For the text-containing cell, return its midpoint in (X, Y) coordinate format. 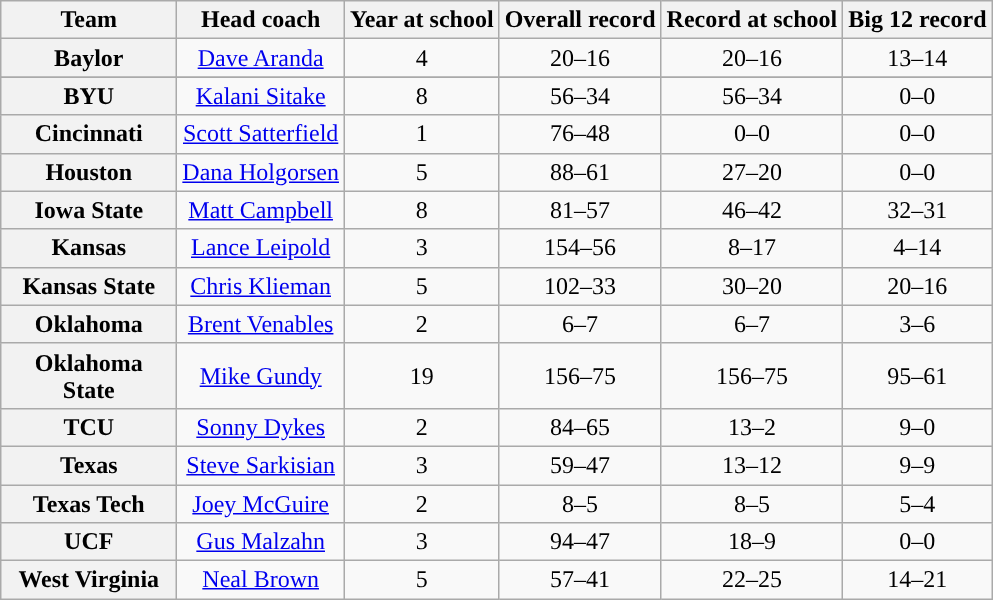
Big 12 record (918, 20)
Oklahoma (89, 324)
95–61 (918, 376)
84–65 (580, 427)
Steve Sarkisian (261, 465)
13–14 (918, 58)
Overall record (580, 20)
Sonny Dykes (261, 427)
14–21 (918, 580)
81–57 (580, 210)
Kansas State (89, 286)
Year at school (422, 20)
Kansas (89, 248)
46–42 (752, 210)
27–20 (752, 172)
19 (422, 376)
30–20 (752, 286)
Houston (89, 172)
BYU (89, 96)
Chris Klieman (261, 286)
4 (422, 58)
5–4 (918, 503)
8–17 (752, 248)
94–47 (580, 542)
UCF (89, 542)
Brent Venables (261, 324)
Oklahoma State (89, 376)
18–9 (752, 542)
22–25 (752, 580)
57–41 (580, 580)
Baylor (89, 58)
154–56 (580, 248)
3–6 (918, 324)
Dave Aranda (261, 58)
4–14 (918, 248)
59–47 (580, 465)
Head coach (261, 20)
Texas Tech (89, 503)
Kalani Sitake (261, 96)
9–0 (918, 427)
88–61 (580, 172)
13–2 (752, 427)
West Virginia (89, 580)
1 (422, 134)
Matt Campbell (261, 210)
13–12 (752, 465)
TCU (89, 427)
Record at school (752, 20)
102–33 (580, 286)
Dana Holgorsen (261, 172)
Scott Satterfield (261, 134)
9–9 (918, 465)
Lance Leipold (261, 248)
Iowa State (89, 210)
Gus Malzahn (261, 542)
Texas (89, 465)
Joey McGuire (261, 503)
Cincinnati (89, 134)
32–31 (918, 210)
Team (89, 20)
76–48 (580, 134)
Mike Gundy (261, 376)
Neal Brown (261, 580)
